Return the [x, y] coordinate for the center point of the cell that contains the specified text.  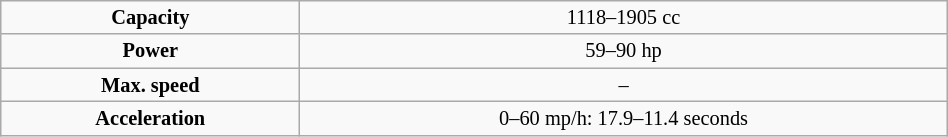
Capacity [150, 17]
0–60 mp/h: 17.9–11.4 seconds [624, 118]
Max. speed [150, 85]
Acceleration [150, 118]
Power [150, 51]
1118–1905 cc [624, 17]
– [624, 85]
59–90 hp [624, 51]
